Output the [x, y] coordinate of the center of the cell containing the given text.  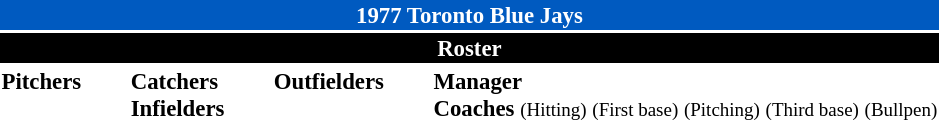
1977 Toronto Blue Jays [470, 15]
Roster [470, 48]
